Identify which cell holds the provided text, then report its [X, Y] central coordinate. 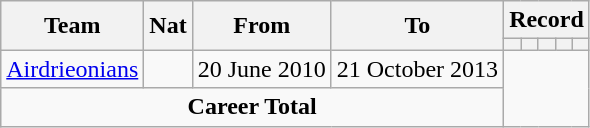
Career Total [252, 107]
Nat [168, 26]
Team [72, 26]
21 October 2013 [417, 69]
To [417, 26]
Airdrieonians [72, 69]
Record [547, 20]
From [262, 26]
20 June 2010 [262, 69]
